Return [X, Y] of the center of cell containing provided text 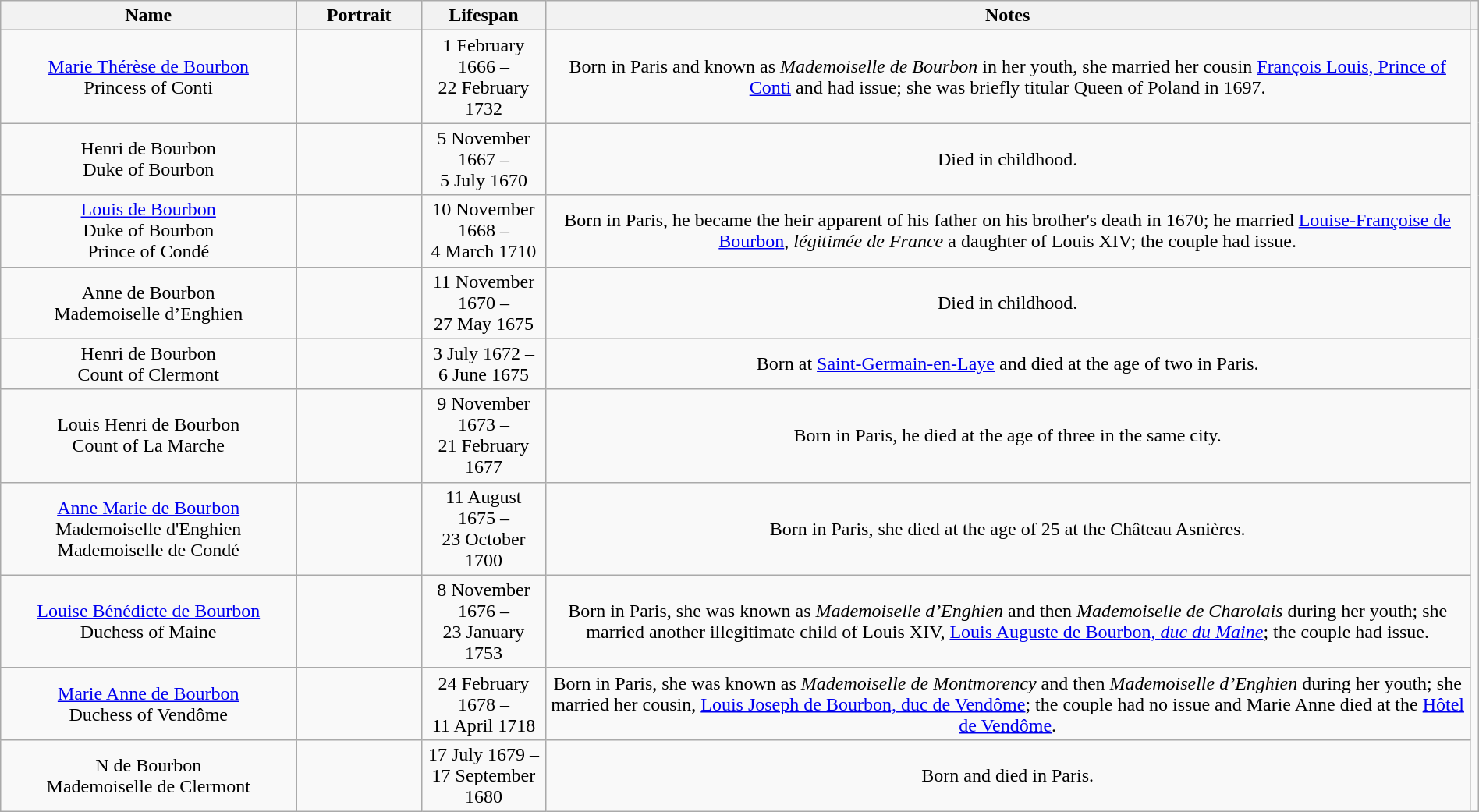
Louis Henri de BourbonCount of La Marche [148, 435]
Name [148, 16]
Louis de BourbonDuke of BourbonPrince of Condé [148, 231]
Born in Paris, he died at the age of three in the same city. [1008, 435]
Born in Paris, she died at the age of 25 at the Château Asnières. [1008, 529]
Notes [1008, 16]
Louise Bénédicte de BourbonDuchess of Maine [148, 621]
1 February 1666 – 22 February 1732 [484, 76]
Anne Marie de BourbonMademoiselle d'EnghienMademoiselle de Condé [148, 529]
5 November 1667 – 5 July 1670 [484, 159]
Marie Thérèse de BourbonPrincess of Conti [148, 76]
24 February 1678 – 11 April 1718 [484, 704]
10 November 1668 – 4 March 1710 [484, 231]
Born and died in Paris. [1008, 775]
Born at Saint-Germain-en-Laye and died at the age of two in Paris. [1008, 363]
N de BourbonMademoiselle de Clermont [148, 775]
Lifespan [484, 16]
Anne de Bourbon Mademoiselle d’Enghien [148, 303]
Portrait [359, 16]
11 November 1670 – 27 May 1675 [484, 303]
8 November 1676 – 23 January 1753 [484, 621]
11 August 1675 – 23 October 1700 [484, 529]
Henri de BourbonDuke of Bourbon [148, 159]
9 November 1673 –21 February 1677 [484, 435]
Marie Anne de BourbonDuchess of Vendôme [148, 704]
17 July 1679 – 17 September 1680 [484, 775]
Henri de BourbonCount of Clermont [148, 363]
3 July 1672 – 6 June 1675 [484, 363]
